Locate the cell with the specified text and output its (x, y) center coordinate. 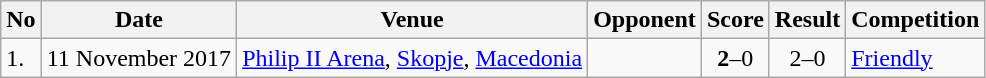
Friendly (916, 58)
11 November 2017 (138, 58)
Date (138, 20)
Competition (916, 20)
1. (21, 58)
Philip II Arena, Skopje, Macedonia (412, 58)
Venue (412, 20)
Result (807, 20)
No (21, 20)
Score (735, 20)
Opponent (645, 20)
